From the cell containing the given text, extract its center point as (X, Y) coordinate. 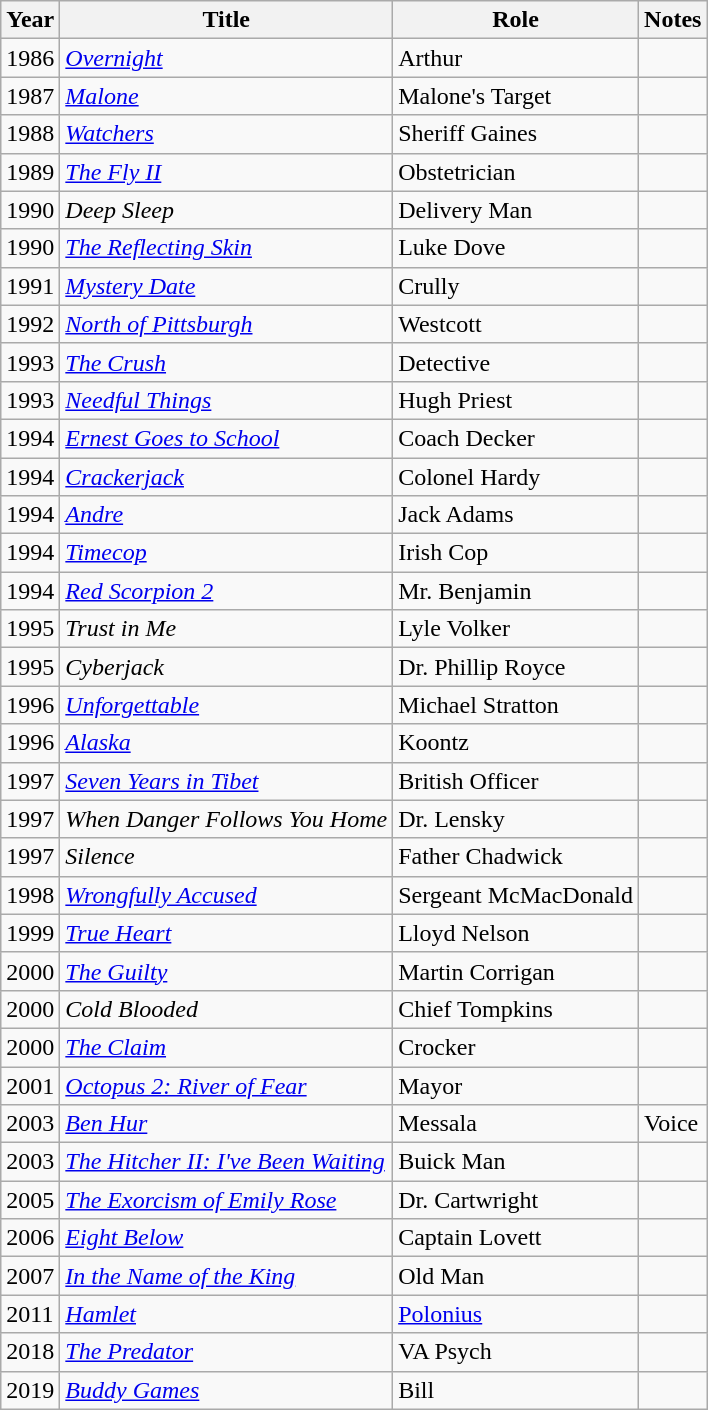
2001 (30, 1085)
Malone's Target (516, 96)
1992 (30, 324)
2019 (30, 1390)
True Heart (226, 933)
1986 (30, 58)
Father Chadwick (516, 857)
Cyberjack (226, 667)
Captain Lovett (516, 1238)
Eight Below (226, 1238)
Martin Corrigan (516, 971)
Sergeant McMacDonald (516, 895)
Ben Hur (226, 1124)
Dr. Phillip Royce (516, 667)
Crocker (516, 1047)
Arthur (516, 58)
1998 (30, 895)
Dr. Cartwright (516, 1200)
Cold Blooded (226, 1009)
Voice (673, 1124)
Crully (516, 286)
1987 (30, 96)
1989 (30, 172)
Luke Dove (516, 248)
Silence (226, 857)
Westcott (516, 324)
Hamlet (226, 1314)
Seven Years in Tibet (226, 781)
Old Man (516, 1276)
Buick Man (516, 1162)
Messala (516, 1124)
Polonius (516, 1314)
2005 (30, 1200)
Title (226, 20)
1991 (30, 286)
The Fly II (226, 172)
Mayor (516, 1085)
1988 (30, 134)
Role (516, 20)
Watchers (226, 134)
Sheriff Gaines (516, 134)
Ernest Goes to School (226, 438)
Alaska (226, 743)
North of Pittsburgh (226, 324)
Obstetrician (516, 172)
Michael Stratton (516, 705)
Malone (226, 96)
British Officer (516, 781)
Needful Things (226, 400)
The Exorcism of Emily Rose (226, 1200)
2018 (30, 1352)
When Danger Follows You Home (226, 819)
2011 (30, 1314)
Lyle Volker (516, 629)
Lloyd Nelson (516, 933)
Red Scorpion 2 (226, 591)
Koontz (516, 743)
Wrongfully Accused (226, 895)
Unforgettable (226, 705)
The Claim (226, 1047)
Andre (226, 515)
2006 (30, 1238)
Detective (516, 362)
Coach Decker (516, 438)
Year (30, 20)
The Crush (226, 362)
The Predator (226, 1352)
VA Psych (516, 1352)
Trust in Me (226, 629)
Notes (673, 20)
In the Name of the King (226, 1276)
2007 (30, 1276)
Overnight (226, 58)
Octopus 2: River of Fear (226, 1085)
The Reflecting Skin (226, 248)
Jack Adams (516, 515)
Deep Sleep (226, 210)
Mystery Date (226, 286)
Colonel Hardy (516, 477)
Timecop (226, 553)
The Guilty (226, 971)
Hugh Priest (516, 400)
Mr. Benjamin (516, 591)
Dr. Lensky (516, 819)
Delivery Man (516, 210)
1999 (30, 933)
Irish Cop (516, 553)
Bill (516, 1390)
Chief Tompkins (516, 1009)
The Hitcher II: I've Been Waiting (226, 1162)
Crackerjack (226, 477)
Buddy Games (226, 1390)
